Identify which cell holds the provided text, then report its (X, Y) central coordinate. 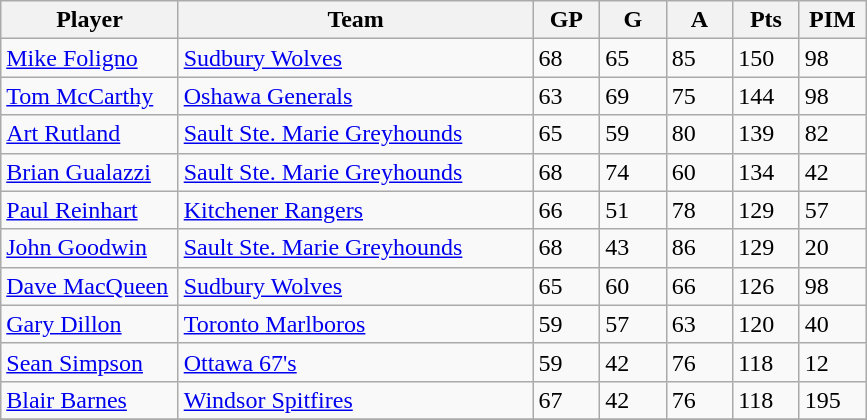
Kitchener Rangers (356, 210)
Mike Foligno (90, 58)
120 (766, 324)
67 (566, 400)
PIM (832, 20)
86 (700, 248)
69 (634, 96)
Blair Barnes (90, 400)
74 (634, 172)
134 (766, 172)
GP (566, 20)
139 (766, 134)
Art Rutland (90, 134)
Player (90, 20)
144 (766, 96)
Paul Reinhart (90, 210)
82 (832, 134)
Toronto Marlboros (356, 324)
John Goodwin (90, 248)
Ottawa 67's (356, 362)
126 (766, 286)
195 (832, 400)
Tom McCarthy (90, 96)
G (634, 20)
12 (832, 362)
43 (634, 248)
20 (832, 248)
85 (700, 58)
Team (356, 20)
80 (700, 134)
51 (634, 210)
40 (832, 324)
78 (700, 210)
75 (700, 96)
Windsor Spitfires (356, 400)
Dave MacQueen (90, 286)
Oshawa Generals (356, 96)
Pts (766, 20)
A (700, 20)
Brian Gualazzi (90, 172)
Gary Dillon (90, 324)
Sean Simpson (90, 362)
150 (766, 58)
